Detect which cell encompasses the target text, then output its [x, y] center coordinate. 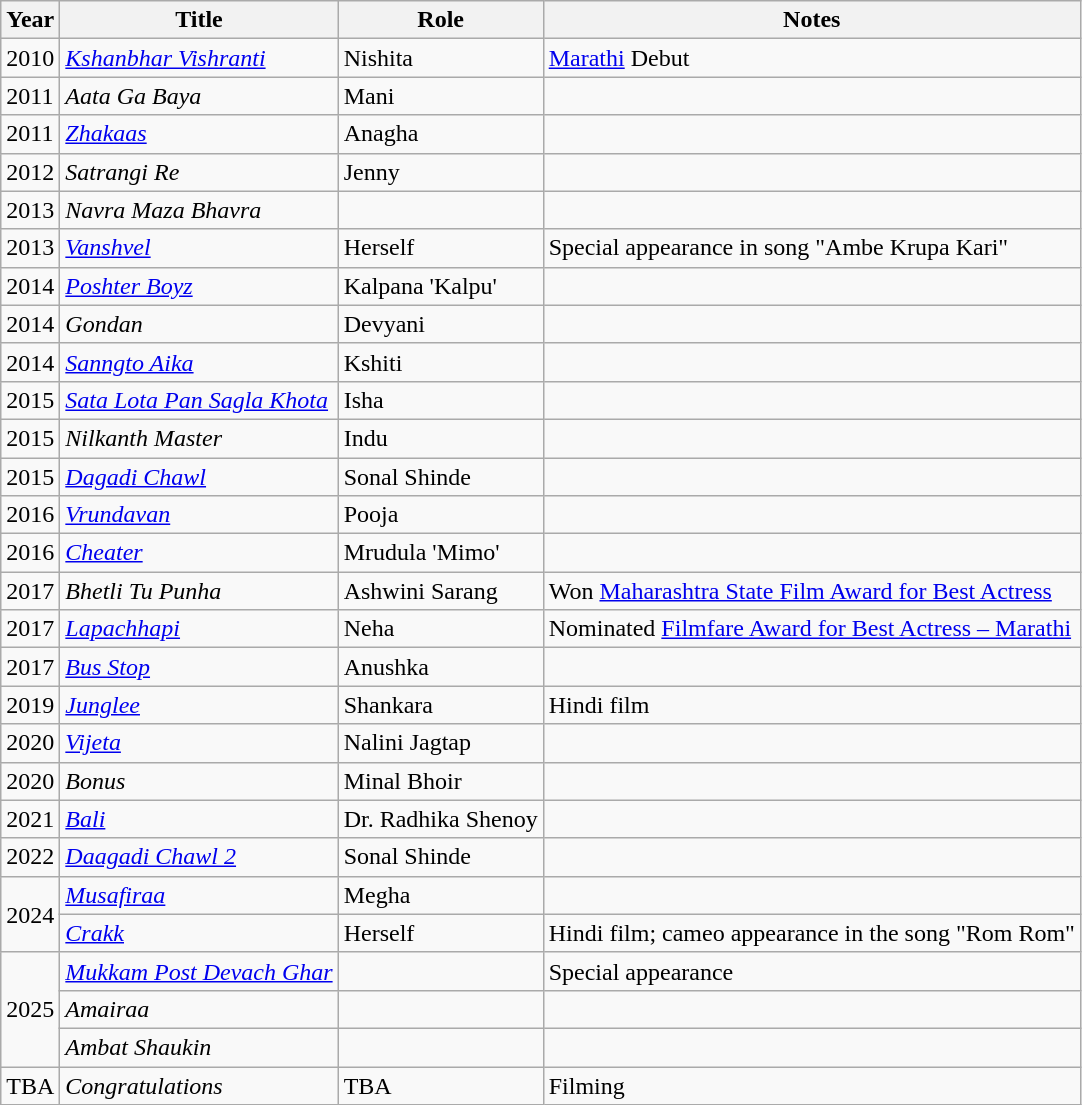
Kshiti [440, 362]
Role [440, 20]
Cheater [199, 553]
Bonus [199, 781]
Ashwini Sarang [440, 591]
Bali [199, 819]
Kshanbhar Vishranti [199, 58]
Nominated Filmfare Award for Best Actress – Marathi [812, 629]
Vanshvel [199, 248]
Amairaa [199, 1009]
Ambat Shaukin [199, 1047]
Pooja [440, 515]
Filming [812, 1085]
Aata Ga Baya [199, 96]
Shankara [440, 705]
Kalpana 'Kalpu' [440, 286]
2024 [30, 914]
2019 [30, 705]
Bhetli Tu Punha [199, 591]
Special appearance [812, 971]
Vijeta [199, 743]
Daagadi Chawl 2 [199, 857]
Indu [440, 438]
Navra Maza Bhavra [199, 210]
Neha [440, 629]
Nishita [440, 58]
Nalini Jagtap [440, 743]
Devyani [440, 324]
Dagadi Chawl [199, 477]
Bus Stop [199, 667]
Won Maharashtra State Film Award for Best Actress [812, 591]
Sata Lota Pan Sagla Khota [199, 400]
Vrundavan [199, 515]
Hindi film; cameo appearance in the song "Rom Rom" [812, 933]
Gondan [199, 324]
2025 [30, 1009]
2021 [30, 819]
Notes [812, 20]
Marathi Debut [812, 58]
Minal Bhoir [440, 781]
Year [30, 20]
Congratulations [199, 1085]
Hindi film [812, 705]
Musafiraa [199, 895]
Dr. Radhika Shenoy [440, 819]
Mrudula 'Mimo' [440, 553]
Poshter Boyz [199, 286]
Sanngto Aika [199, 362]
Mani [440, 96]
Junglee [199, 705]
Mukkam Post Devach Ghar [199, 971]
Special appearance in song "Ambe Krupa Kari" [812, 248]
Nilkanth Master [199, 438]
Anagha [440, 134]
2012 [30, 172]
Zhakaas [199, 134]
2010 [30, 58]
Satrangi Re [199, 172]
2022 [30, 857]
Jenny [440, 172]
Isha [440, 400]
Crakk [199, 933]
Anushka [440, 667]
Title [199, 20]
Megha [440, 895]
Lapachhapi [199, 629]
